Extract the (X, Y) coordinate from the center of the cell holding the provided text.  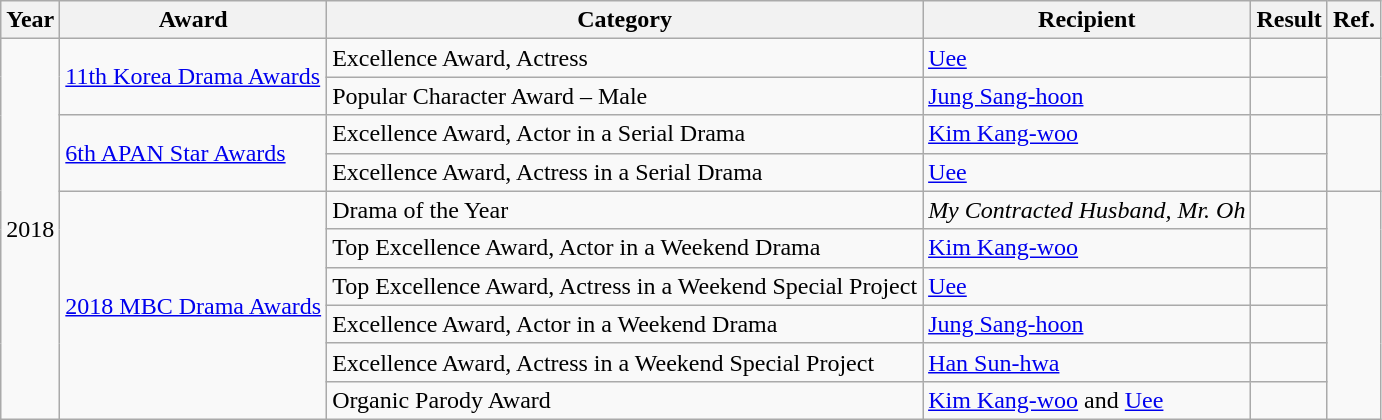
Ref. (1354, 20)
Award (194, 20)
2018 MBC Drama Awards (194, 305)
Result (1289, 20)
Excellence Award, Actress in a Serial Drama (625, 172)
Han Sun-hwa (1087, 362)
6th APAN Star Awards (194, 153)
Category (625, 20)
My Contracted Husband, Mr. Oh (1087, 210)
Recipient (1087, 20)
Top Excellence Award, Actor in a Weekend Drama (625, 248)
Excellence Award, Actress (625, 58)
Top Excellence Award, Actress in a Weekend Special Project (625, 286)
Excellence Award, Actress in a Weekend Special Project (625, 362)
Year (30, 20)
Kim Kang-woo and Uee (1087, 400)
2018 (30, 230)
Excellence Award, Actor in a Weekend Drama (625, 324)
Excellence Award, Actor in a Serial Drama (625, 134)
Organic Parody Award (625, 400)
Drama of the Year (625, 210)
Popular Character Award – Male (625, 96)
11th Korea Drama Awards (194, 77)
